Provide the (X, Y) coordinate of the cell's center where the given text is located.  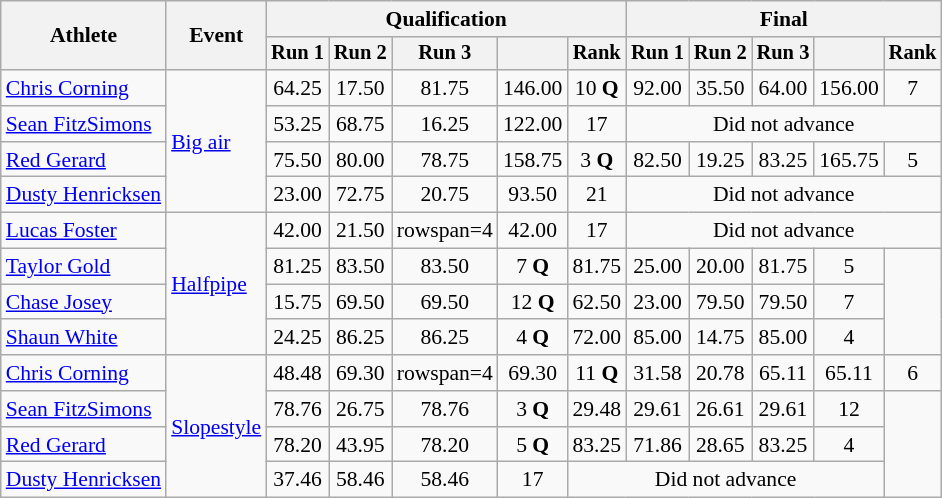
35.50 (720, 88)
Halfpipe (216, 284)
5 Q (532, 445)
64.25 (298, 88)
78.75 (445, 160)
28.65 (720, 445)
24.25 (298, 338)
31.58 (658, 373)
72.00 (596, 338)
7 Q (532, 267)
48.48 (298, 373)
93.50 (532, 195)
Athlete (84, 36)
20.78 (720, 373)
Big air (216, 141)
19.25 (720, 160)
11 Q (596, 373)
Lucas Foster (84, 231)
15.75 (298, 302)
64.00 (784, 88)
21.50 (360, 231)
Final (784, 19)
82.50 (658, 160)
122.00 (532, 124)
Slopestyle (216, 426)
80.00 (360, 160)
72.75 (360, 195)
Qualification (446, 19)
17.50 (360, 88)
20.00 (720, 267)
21 (596, 195)
68.75 (360, 124)
81.25 (298, 267)
12 Q (532, 302)
10 Q (596, 88)
Chase Josey (84, 302)
Taylor Gold (84, 267)
62.50 (596, 302)
26.61 (720, 409)
165.75 (848, 160)
14.75 (720, 338)
Shaun White (84, 338)
75.50 (298, 160)
71.86 (658, 445)
156.00 (848, 88)
12 (848, 409)
6 (913, 373)
43.95 (360, 445)
26.75 (360, 409)
4 Q (532, 338)
20.75 (445, 195)
53.25 (298, 124)
25.00 (658, 267)
146.00 (532, 88)
16.25 (445, 124)
37.46 (298, 480)
Event (216, 36)
29.48 (596, 409)
158.75 (532, 160)
92.00 (658, 88)
